For the text-containing cell, return its midpoint in [X, Y] coordinate format. 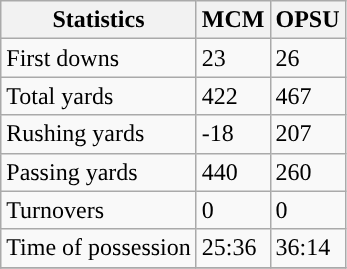
First downs [99, 58]
Statistics [99, 20]
23 [233, 58]
Total yards [99, 96]
207 [308, 134]
Passing yards [99, 172]
Rushing yards [99, 134]
440 [233, 172]
422 [233, 96]
260 [308, 172]
25:36 [233, 248]
467 [308, 96]
MCM [233, 20]
Turnovers [99, 210]
26 [308, 58]
36:14 [308, 248]
Time of possession [99, 248]
-18 [233, 134]
OPSU [308, 20]
